Detect which cell encompasses the target text, then output its (x, y) center coordinate. 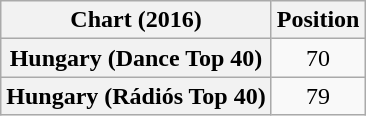
Hungary (Dance Top 40) (136, 58)
Chart (2016) (136, 20)
79 (318, 96)
Position (318, 20)
Hungary (Rádiós Top 40) (136, 96)
70 (318, 58)
